Output the [x, y] coordinate of the center of the cell containing the given text.  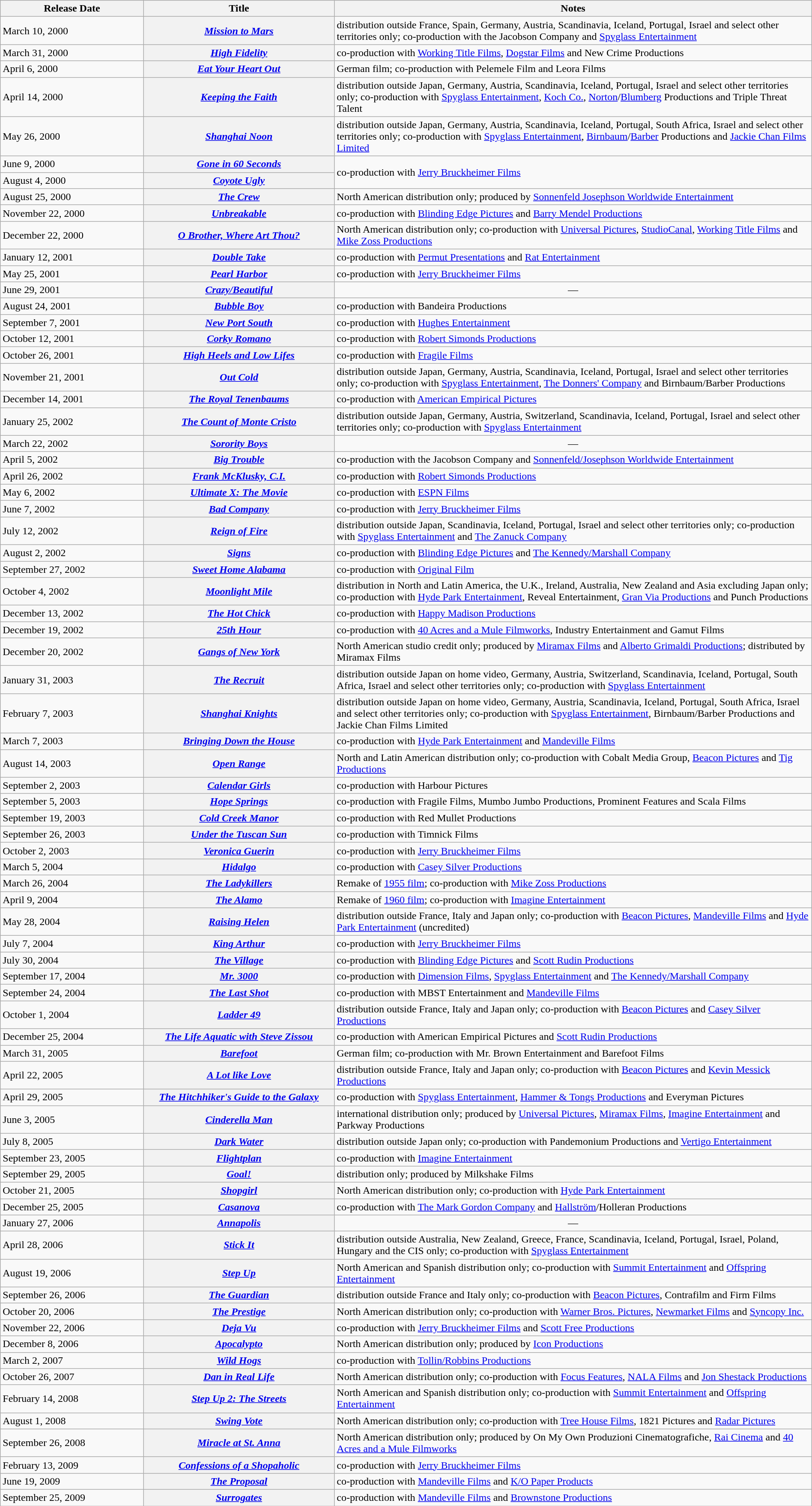
July 12, 2002 [72, 530]
co-production with Blinding Edge Pictures and Barry Mendel Productions [573, 213]
North American studio credit only; produced by Miramax Films and Alberto Grimaldi Productions; distributed by Miramax Films [573, 652]
December 22, 2000 [72, 235]
August 14, 2003 [72, 763]
May 25, 2001 [72, 274]
Apocalypto [239, 1344]
Sorority Boys [239, 443]
The Ladykillers [239, 883]
July 8, 2005 [72, 1141]
co-production with Working Title Films, Dogstar Films and New Crime Productions [573, 53]
co-production with Casey Silver Productions [573, 867]
Stick It [239, 1245]
Unbreakable [239, 213]
25th Hour [239, 630]
The Alamo [239, 899]
German film; co-production with Pelemele Film and Leora Films [573, 69]
co-production with Fragile Films, Mumbo Jumbo Productions, Prominent Features and Scala Films [573, 802]
June 7, 2002 [72, 509]
January 12, 2001 [72, 257]
September 26, 2003 [72, 834]
December 8, 2006 [72, 1344]
North American distribution only; co-production with Universal Pictures, StudioCanal, Working Title Films and Mike Zoss Productions [573, 235]
March 7, 2003 [72, 741]
September 26, 2008 [72, 1443]
Signs [239, 553]
Ladder 49 [239, 1015]
Coyote Ugly [239, 180]
September 19, 2003 [72, 818]
Confessions of a Shopaholic [239, 1465]
March 31, 2005 [72, 1053]
May 6, 2002 [72, 492]
Miracle at St. Anna [239, 1443]
Big Trouble [239, 460]
October 26, 2001 [72, 355]
co-production with MBST Entertainment and Mandeville Films [573, 993]
co-production with 40 Acres and a Mule Filmworks, Industry Entertainment and Gamut Films [573, 630]
June 3, 2005 [72, 1119]
March 2, 2007 [72, 1360]
co-production with Red Mullet Productions [573, 818]
Reign of Fire [239, 530]
co-production with Timnick Films [573, 834]
Open Range [239, 763]
co-production with Mandeville Films and Brownstone Productions [573, 1497]
co-production with Blinding Edge Pictures and The Kennedy/Marshall Company [573, 553]
co-production with Bandeira Productions [573, 306]
July 7, 2004 [72, 944]
The Hitchhiker's Guide to the Galaxy [239, 1097]
Bringing Down the House [239, 741]
Bad Company [239, 509]
April 9, 2004 [72, 899]
Moonlight Mile [239, 591]
September 24, 2004 [72, 993]
October 1, 2004 [72, 1015]
Release Date [72, 9]
Shopgirl [239, 1190]
Eat Your Heart Out [239, 69]
co-production with Harbour Pictures [573, 785]
Barefoot [239, 1053]
Cold Creek Manor [239, 818]
January 25, 2002 [72, 422]
April 14, 2000 [72, 97]
Goal! [239, 1174]
North American distribution only; co-production with Hyde Park Entertainment [573, 1190]
Hope Springs [239, 802]
Keeping the Faith [239, 97]
Calendar Girls [239, 785]
Raising Helen [239, 922]
Veronica Guerin [239, 850]
North American distribution only; co-production with Focus Features, NALA Films and Jon Shestack Productions [573, 1377]
September 17, 2004 [72, 976]
The Proposal [239, 1481]
co-production with American Empirical Pictures and Scott Rudin Productions [573, 1037]
Gone in 60 Seconds [239, 164]
Surrogates [239, 1497]
A Lot like Love [239, 1075]
co-production with Tollin/Robbins Productions [573, 1360]
The Count of Monte Cristo [239, 422]
Wild Hogs [239, 1360]
September 29, 2005 [72, 1174]
December 25, 2004 [72, 1037]
November 22, 2006 [72, 1328]
North American distribution only; co-production with Warner Bros. Pictures, Newmarket Films and Syncopy Inc. [573, 1311]
distribution outside France, Italy and Japan only; co-production with Beacon Pictures, Mandeville Films and Hyde Park Entertainment (uncredited) [573, 922]
Ultimate X: The Movie [239, 492]
co-production with Dimension Films, Spyglass Entertainment and The Kennedy/Marshall Company [573, 976]
The Guardian [239, 1295]
co-production with Hyde Park Entertainment and Mandeville Films [573, 741]
Shanghai Noon [239, 136]
Remake of 1955 film; co-production with Mike Zoss Productions [573, 883]
Pearl Harbor [239, 274]
distribution only; produced by Milkshake Films [573, 1174]
co-production with Imagine Entertainment [573, 1158]
co-production with ESPN Films [573, 492]
September 5, 2003 [72, 802]
Cinderella Man [239, 1119]
March 5, 2004 [72, 867]
Sweet Home Alabama [239, 569]
The Last Shot [239, 993]
North American distribution only; produced by Sonnenfeld Josephson Worldwide Entertainment [573, 197]
September 27, 2002 [72, 569]
April 5, 2002 [72, 460]
The Life Aquatic with Steve Zissou [239, 1037]
September 7, 2001 [72, 323]
Corky Romano [239, 339]
Dark Water [239, 1141]
August 4, 2000 [72, 180]
The Royal Tenenbaums [239, 399]
co-production with The Mark Gordon Company and Hallström/Holleran Productions [573, 1207]
August 1, 2008 [72, 1421]
October 21, 2005 [72, 1190]
January 31, 2003 [72, 680]
Out Cold [239, 377]
December 25, 2005 [72, 1207]
October 4, 2002 [72, 591]
April 28, 2006 [72, 1245]
December 14, 2001 [72, 399]
distribution outside France, Italy and Japan only; co-production with Beacon Pictures and Kevin Messick Productions [573, 1075]
Crazy/Beautiful [239, 290]
Shanghai Knights [239, 713]
North American distribution only; co-production with Tree House Films, 1821 Pictures and Radar Pictures [573, 1421]
co-production with Fragile Films [573, 355]
October 2, 2003 [72, 850]
June 29, 2001 [72, 290]
Bubble Boy [239, 306]
co-production with Spyglass Entertainment, Hammer & Tongs Productions and Everyman Pictures [573, 1097]
Annapolis [239, 1223]
The Crew [239, 197]
distribution outside France, Italy and Japan only; co-production with Beacon Pictures and Casey Silver Productions [573, 1015]
Casanova [239, 1207]
October 12, 2001 [72, 339]
Remake of 1960 film; co-production with Imagine Entertainment [573, 899]
August 19, 2006 [72, 1273]
North American distribution only; produced by Icon Productions [573, 1344]
September 2, 2003 [72, 785]
December 20, 2002 [72, 652]
High Heels and Low Lifes [239, 355]
April 29, 2005 [72, 1097]
May 28, 2004 [72, 922]
January 27, 2006 [72, 1223]
German film; co-production with Mr. Brown Entertainment and Barefoot Films [573, 1053]
June 9, 2000 [72, 164]
December 13, 2002 [72, 614]
February 13, 2009 [72, 1465]
February 7, 2003 [72, 713]
Step Up [239, 1273]
August 25, 2000 [72, 197]
August 2, 2002 [72, 553]
March 26, 2004 [72, 883]
North and Latin American distribution only; co-production with Cobalt Media Group, Beacon Pictures and Tig Productions [573, 763]
The Village [239, 960]
Notes [573, 9]
April 6, 2000 [72, 69]
High Fidelity [239, 53]
September 25, 2009 [72, 1497]
The Hot Chick [239, 614]
September 23, 2005 [72, 1158]
March 10, 2000 [72, 31]
international distribution only; produced by Universal Pictures, Miramax Films, Imagine Entertainment and Parkway Productions [573, 1119]
Swing Vote [239, 1421]
Flightplan [239, 1158]
March 31, 2000 [72, 53]
King Arthur [239, 944]
May 26, 2000 [72, 136]
October 26, 2007 [72, 1377]
co-production with Jerry Bruckheimer Films and Scott Free Productions [573, 1328]
Mission to Mars [239, 31]
co-production with Original Film [573, 569]
The Recruit [239, 680]
co-production with American Empirical Pictures [573, 399]
October 20, 2006 [72, 1311]
co-production with the Jacobson Company and Sonnenfeld/Josephson Worldwide Entertainment [573, 460]
August 24, 2001 [72, 306]
Gangs of New York [239, 652]
Mr. 3000 [239, 976]
April 22, 2005 [72, 1075]
Title [239, 9]
Dan in Real Life [239, 1377]
April 26, 2002 [72, 476]
November 21, 2001 [72, 377]
Frank McKlusky, C.I. [239, 476]
Step Up 2: The Streets [239, 1398]
O Brother, Where Art Thou? [239, 235]
co-production with Permut Presentations and Rat Entertainment [573, 257]
distribution outside Japan only; co-production with Pandemonium Productions and Vertigo Entertainment [573, 1141]
Hidalgo [239, 867]
February 14, 2008 [72, 1398]
co-production with Hughes Entertainment [573, 323]
March 22, 2002 [72, 443]
co-production with Mandeville Films and K/O Paper Products [573, 1481]
June 19, 2009 [72, 1481]
November 22, 2000 [72, 213]
December 19, 2002 [72, 630]
September 26, 2006 [72, 1295]
New Port South [239, 323]
Under the Tuscan Sun [239, 834]
Double Take [239, 257]
co-production with Blinding Edge Pictures and Scott Rudin Productions [573, 960]
The Prestige [239, 1311]
July 30, 2004 [72, 960]
co-production with Happy Madison Productions [573, 614]
distribution outside France and Italy only; co-production with Beacon Pictures, Contrafilm and Firm Films [573, 1295]
North American distribution only; produced by On My Own Produzioni Cinematografiche, Rai Cinema and 40 Acres and a Mule Filmworks [573, 1443]
Deja Vu [239, 1328]
